Identify which cell holds the provided text, then report its [x, y] central coordinate. 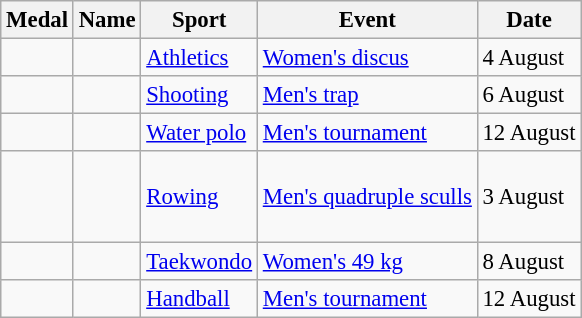
Event [367, 20]
Men's quadruple sculls [367, 197]
Date [529, 20]
6 August [529, 95]
8 August [529, 262]
Women's 49 kg [367, 262]
Shooting [200, 95]
Athletics [200, 58]
Rowing [200, 197]
3 August [529, 197]
4 August [529, 58]
Men's trap [367, 95]
Sport [200, 20]
Water polo [200, 133]
Women's discus [367, 58]
Handball [200, 299]
Medal [38, 20]
Taekwondo [200, 262]
Name [107, 20]
